Return the (x, y) coordinate for the center point of the cell that contains the specified text.  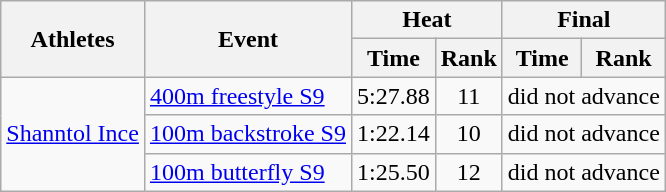
400m freestyle S9 (248, 96)
12 (468, 172)
Final (584, 20)
11 (468, 96)
100m butterfly S9 (248, 172)
10 (468, 134)
100m backstroke S9 (248, 134)
Heat (426, 20)
Shanntol Ince (73, 134)
Athletes (73, 39)
1:22.14 (393, 134)
5:27.88 (393, 96)
Event (248, 39)
1:25.50 (393, 172)
